Scan for the cell matching the given text and deliver its [X, Y] coordinate at center. 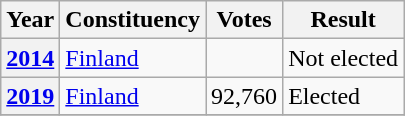
Constituency [133, 20]
Not elected [344, 58]
2014 [30, 58]
Year [30, 20]
2019 [30, 96]
Votes [244, 20]
92,760 [244, 96]
Result [344, 20]
Elected [344, 96]
